Pinpoint the cell where the given text exists, returning its (x, y) midpoint coordinate. 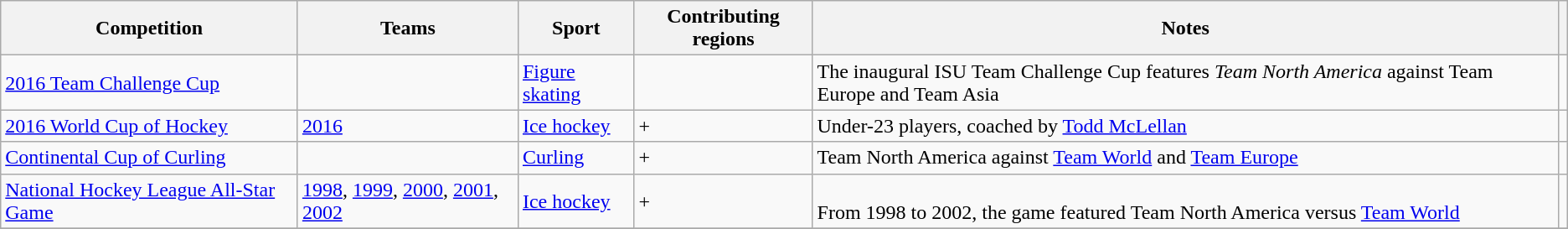
Curling (576, 158)
Sport (576, 29)
From 1998 to 2002, the game featured Team North America versus Team World (1185, 201)
2016 (407, 126)
Figure skating (576, 82)
2016 Team Challenge Cup (149, 82)
Continental Cup of Curling (149, 158)
Under-23 players, coached by Todd McLellan (1185, 126)
Team North America against Team World and Team Europe (1185, 158)
2016 World Cup of Hockey (149, 126)
Contributing regions (724, 29)
Notes (1185, 29)
National Hockey League All-Star Game (149, 201)
Competition (149, 29)
Teams (407, 29)
1998, 1999, 2000, 2001, 2002 (407, 201)
The inaugural ISU Team Challenge Cup features Team North America against Team Europe and Team Asia (1185, 82)
